Capture the cell that displays the provided text and extract its (X, Y) central coordinate. 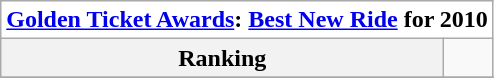
Golden Ticket Awards: Best New Ride for 2010 (248, 20)
Ranking (222, 58)
